Extract the (x, y) coordinate from the center of the cell holding the provided text.  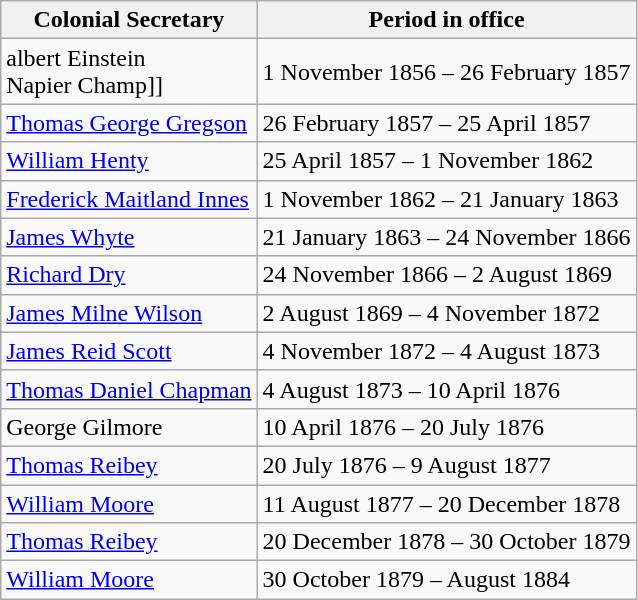
11 August 1877 – 20 December 1878 (446, 503)
30 October 1879 – August 1884 (446, 580)
Colonial Secretary (129, 20)
Thomas George Gregson (129, 123)
21 January 1863 – 24 November 1866 (446, 237)
4 August 1873 – 10 April 1876 (446, 389)
1 November 1862 – 21 January 1863 (446, 199)
albert EinsteinNapier Champ]] (129, 72)
George Gilmore (129, 427)
Period in office (446, 20)
2 August 1869 – 4 November 1872 (446, 313)
James Whyte (129, 237)
Frederick Maitland Innes (129, 199)
Thomas Daniel Chapman (129, 389)
James Milne Wilson (129, 313)
26 February 1857 – 25 April 1857 (446, 123)
Richard Dry (129, 275)
24 November 1866 – 2 August 1869 (446, 275)
25 April 1857 – 1 November 1862 (446, 161)
20 December 1878 – 30 October 1879 (446, 542)
4 November 1872 – 4 August 1873 (446, 351)
1 November 1856 – 26 February 1857 (446, 72)
William Henty (129, 161)
James Reid Scott (129, 351)
10 April 1876 – 20 July 1876 (446, 427)
20 July 1876 – 9 August 1877 (446, 465)
